Extract the (x, y) coordinate from the center of the cell holding the provided text.  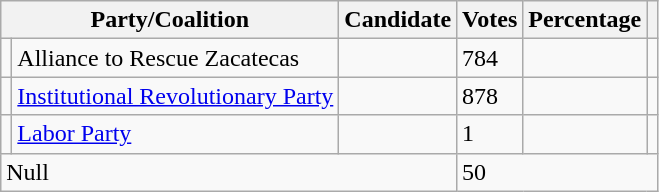
Candidate (398, 20)
Votes (490, 20)
1 (490, 134)
Institutional Revolutionary Party (176, 96)
Party/Coalition (170, 20)
Alliance to Rescue Zacatecas (176, 58)
784 (490, 58)
Percentage (585, 20)
Labor Party (176, 134)
878 (490, 96)
50 (558, 172)
Null (229, 172)
